Capture the cell that displays the provided text and extract its (X, Y) central coordinate. 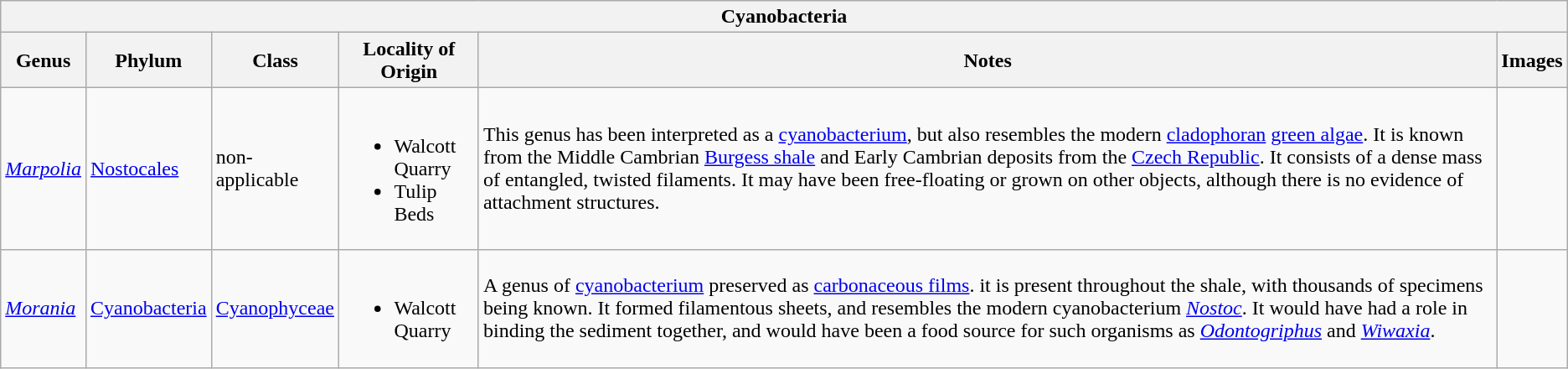
Nostocales (148, 169)
Notes (987, 60)
Marpolia (44, 169)
Morania (44, 309)
Class (275, 60)
Locality of Origin (409, 60)
Walcott QuarryTulip Beds (409, 169)
non-applicable (275, 169)
Walcott Quarry (409, 309)
Images (1532, 60)
Genus (44, 60)
Cyanophyceae (275, 309)
Phylum (148, 60)
